Search for the cell housing the specified text and yield its [x, y] center coordinate. 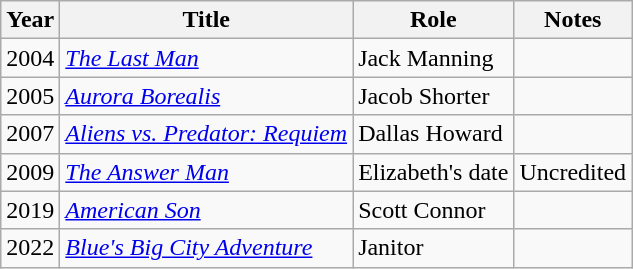
Role [434, 20]
Aliens vs. Predator: Requiem [206, 134]
Jacob Shorter [434, 96]
Uncredited [573, 172]
Elizabeth's date [434, 172]
2022 [30, 248]
Title [206, 20]
2005 [30, 96]
American Son [206, 210]
Year [30, 20]
The Answer Man [206, 172]
Scott Connor [434, 210]
Notes [573, 20]
2009 [30, 172]
Janitor [434, 248]
The Last Man [206, 58]
Aurora Borealis [206, 96]
Blue's Big City Adventure [206, 248]
Dallas Howard [434, 134]
2007 [30, 134]
Jack Manning [434, 58]
2004 [30, 58]
2019 [30, 210]
